Search for the cell housing the specified text and yield its (X, Y) center coordinate. 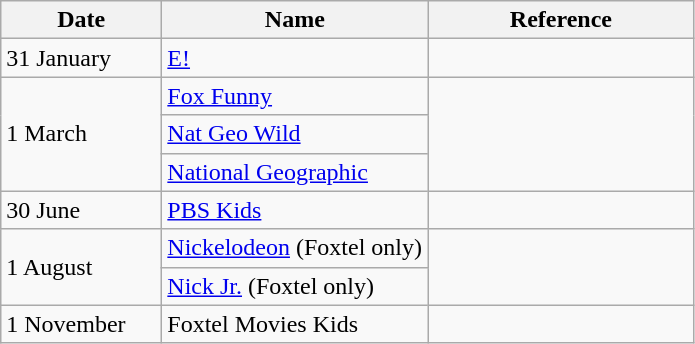
Nat Geo Wild (295, 134)
31 January (82, 58)
1 August (82, 267)
Name (295, 20)
1 November (82, 324)
Date (82, 20)
Fox Funny (295, 96)
Foxtel Movies Kids (295, 324)
Reference (561, 20)
National Geographic (295, 172)
Nickelodeon (Foxtel only) (295, 248)
E! (295, 58)
PBS Kids (295, 210)
1 March (82, 134)
30 June (82, 210)
Nick Jr. (Foxtel only) (295, 286)
